Identify which cell holds the provided text, then report its (X, Y) central coordinate. 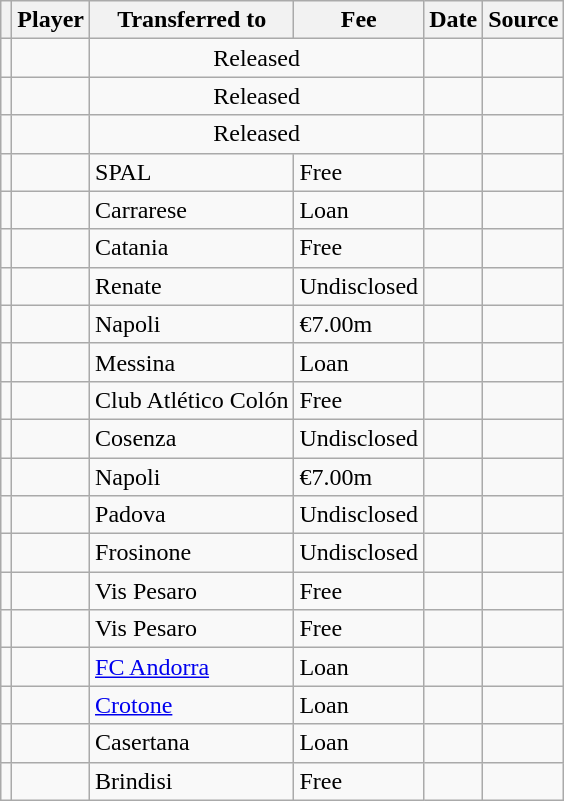
Padova (192, 515)
Cosenza (192, 438)
Carrarese (192, 210)
Messina (192, 362)
Date (454, 20)
Casertana (192, 743)
Source (524, 20)
Club Atlético Colón (192, 400)
Renate (192, 286)
Fee (359, 20)
FC Andorra (192, 667)
Frosinone (192, 553)
Catania (192, 248)
Brindisi (192, 781)
SPAL (192, 172)
Transferred to (192, 20)
Player (51, 20)
Crotone (192, 705)
